Pinpoint the cell where the given text exists, returning its [X, Y] midpoint coordinate. 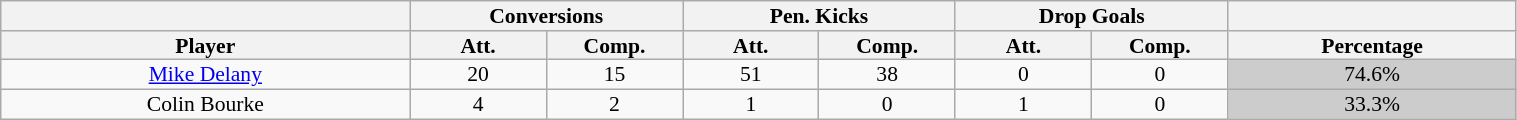
51 [751, 75]
33.3% [1372, 105]
Colin Bourke [206, 105]
4 [478, 105]
Mike Delany [206, 75]
74.6% [1372, 75]
Player [206, 46]
Pen. Kicks [820, 16]
20 [478, 75]
Conversions [546, 16]
2 [614, 105]
38 [887, 75]
Percentage [1372, 46]
Drop Goals [1092, 16]
15 [614, 75]
